Find where the given text appears and provide that cell's center as (x, y) coordinate. 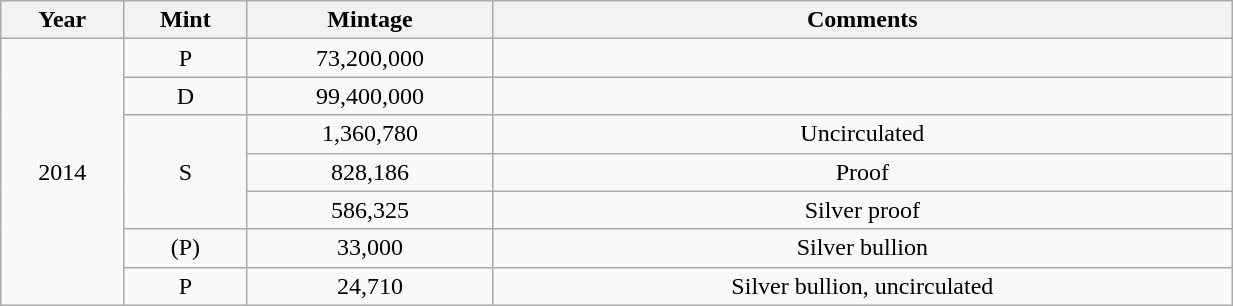
Proof (862, 172)
1,360,780 (370, 134)
99,400,000 (370, 96)
Silver proof (862, 210)
Comments (862, 20)
S (186, 172)
Silver bullion (862, 248)
828,186 (370, 172)
73,200,000 (370, 58)
2014 (62, 172)
D (186, 96)
Uncirculated (862, 134)
Mintage (370, 20)
Year (62, 20)
(P) (186, 248)
Mint (186, 20)
Silver bullion, uncirculated (862, 286)
24,710 (370, 286)
33,000 (370, 248)
586,325 (370, 210)
